From the cell containing the given text, extract its center point as (X, Y) coordinate. 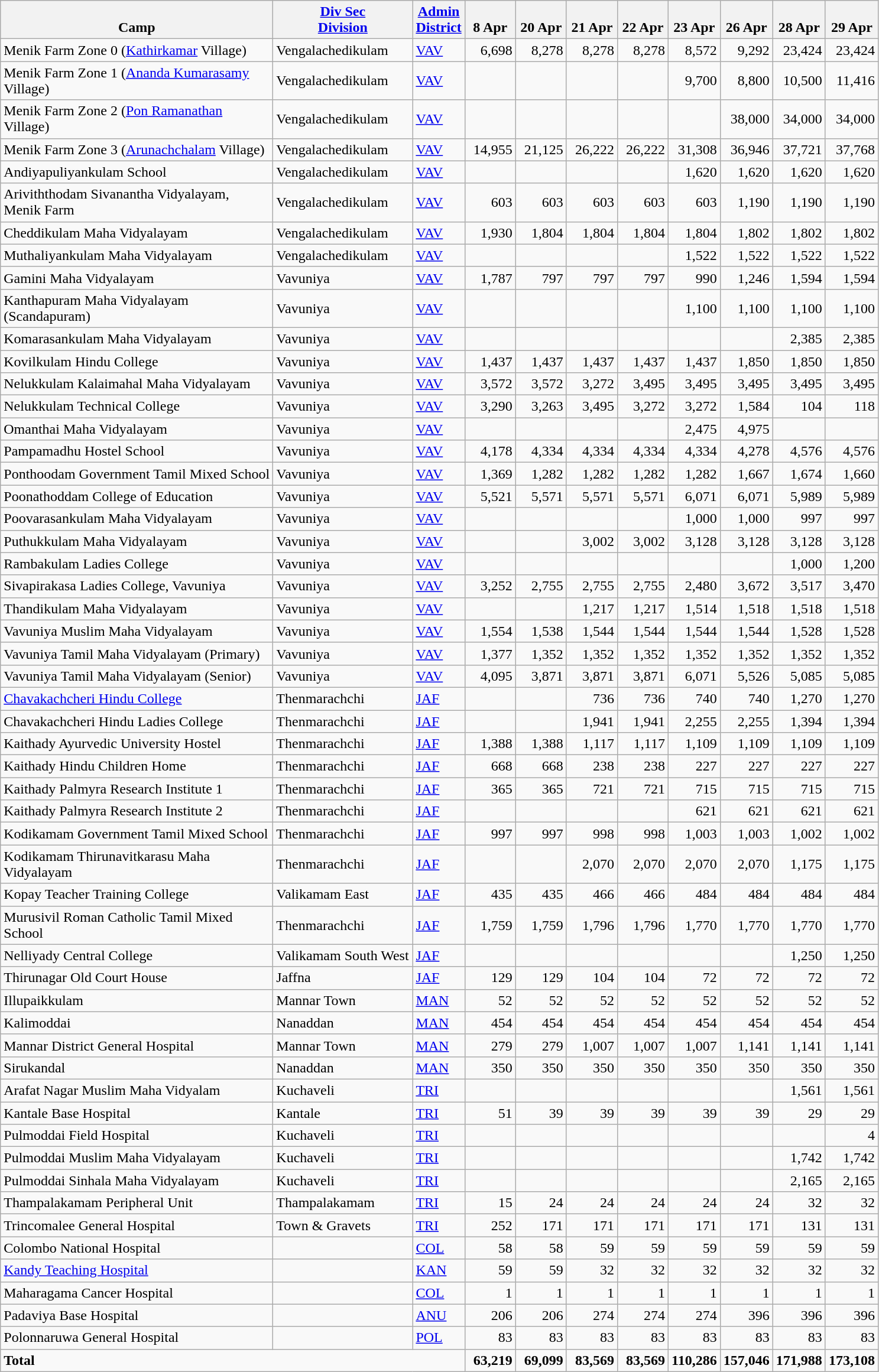
Menik Farm Zone 0 (Kathirkamar Village) (137, 50)
20 Apr (541, 20)
POL (439, 1338)
2,475 (694, 429)
Murusivil Roman Catholic Tamil Mixed School (137, 925)
63,219 (490, 1360)
Kodikamam Government Tamil Mixed School (137, 834)
Maharagama Cancer Hospital (137, 1293)
Thampalakamam (343, 1203)
4,975 (746, 429)
Polonnaruwa General Hospital (137, 1338)
37,768 (851, 149)
Pulmoddai Sinhala Maha Vidyalayam (137, 1181)
Poonathoddam College of Education (137, 496)
37,721 (799, 149)
3,290 (490, 407)
Padaviya Base Hospital (137, 1315)
Muthaliyankulam Maha Vidyalayam (137, 255)
4 (851, 1136)
1,514 (694, 609)
1,667 (746, 474)
Sirukandal (137, 1068)
Nelliyady Central College (137, 955)
3,470 (851, 586)
Kalimoddai (137, 1023)
10,500 (799, 80)
15 (490, 1203)
Thandikulam Maha Vidyalayam (137, 609)
Cheddikulam Maha Vidyalayam (137, 233)
Arafat Nagar Muslim Maha Vidyalam (137, 1090)
23 Apr (694, 20)
Vavuniya Muslim Maha Vidyalayam (137, 631)
3,263 (541, 407)
69,099 (541, 1360)
Pulmoddai Field Hospital (137, 1136)
Puthukkulam Maha Vidyalayam (137, 541)
Rambakulam Ladies College (137, 564)
Total (233, 1360)
Kanthapuram Maha Vidyalayam (Scandapuram) (137, 308)
990 (694, 278)
173,108 (851, 1360)
Thampalakamam Peripheral Unit (137, 1203)
38,000 (746, 119)
9,292 (746, 50)
36,946 (746, 149)
21 Apr (592, 20)
2,480 (694, 586)
4,095 (490, 676)
KAN (439, 1270)
4,178 (490, 451)
Poovarasankulam Maha Vidyalayam (137, 519)
Gamini Maha Vidyalayam (137, 278)
8,800 (746, 80)
31,308 (694, 149)
Menik Farm Zone 1 (Ananda Kumarasamy Village) (137, 80)
Chavakachcheri Hindu Ladies College (137, 721)
28 Apr (799, 20)
Ariviththodam Sivanantha Vidyalayam, Menik Farm (137, 202)
5,526 (746, 676)
Nelukkulam Technical College (137, 407)
Pampamadhu Hostel School (137, 451)
Div SecDivision (343, 20)
252 (490, 1225)
Kopay Teacher Training College (137, 895)
Menik Farm Zone 2 (Pon Ramanathan Village) (137, 119)
171,988 (799, 1360)
8 Apr (490, 20)
110,286 (694, 1360)
118 (851, 407)
AdminDistrict (439, 20)
22 Apr (643, 20)
Kaithady Palmyra Research Institute 2 (137, 811)
1,584 (746, 407)
Kantale Base Hospital (137, 1113)
1,674 (799, 474)
Vavuniya Tamil Maha Vidyalayam (Primary) (137, 654)
51 (490, 1113)
1,377 (490, 654)
Thirunagar Old Court House (137, 978)
Pulmoddai Muslim Maha Vidyalayam (137, 1158)
Menik Farm Zone 3 (Arunachchalam Village) (137, 149)
Jaffna (343, 978)
Illupaikkulam (137, 1000)
Kandy Teaching Hospital (137, 1270)
Komarasankulam Maha Vidyalayam (137, 339)
14,955 (490, 149)
Ponthoodam Government Tamil Mixed School (137, 474)
3,672 (746, 586)
1,369 (490, 474)
Trincomalee General Hospital (137, 1225)
Vavuniya Tamil Maha Vidyalayam (Senior) (137, 676)
Andiyapuliyankulam School (137, 172)
11,416 (851, 80)
29 Apr (851, 20)
Chavakachcheri Hindu College (137, 698)
Camp (137, 20)
3,517 (799, 586)
Valikamam South West (343, 955)
Kodikamam Thirunavitkarasu Maha Vidyalayam (137, 864)
6,698 (490, 50)
1,200 (851, 564)
Sivapirakasa Ladies College, Vavuniya (137, 586)
157,046 (746, 1360)
Nelukkulam Kalaimahal Maha Vidyalayam (137, 384)
Omanthai Maha Vidyalayam (137, 429)
1,787 (490, 278)
Mannar District General Hospital (137, 1045)
21,125 (541, 149)
1,660 (851, 474)
Kaithady Ayurvedic University Hostel (137, 744)
8,572 (694, 50)
26 Apr (746, 20)
1,554 (490, 631)
9,700 (694, 80)
Kaithady Palmyra Research Institute 1 (137, 789)
1,246 (746, 278)
ANU (439, 1315)
Town & Gravets (343, 1225)
Colombo National Hospital (137, 1248)
1,930 (490, 233)
4,278 (746, 451)
Kantale (343, 1113)
Valikamam East (343, 895)
3,252 (490, 586)
Kovilkulam Hindu College (137, 361)
Kaithady Hindu Children Home (137, 766)
1,538 (541, 631)
5,521 (490, 496)
